Return the [x, y] coordinate for the center point of the cell that contains the specified text.  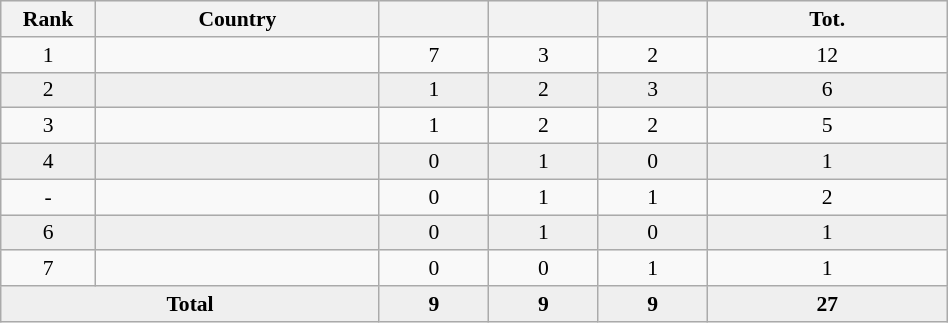
27 [827, 304]
Rank [48, 19]
12 [827, 55]
Tot. [827, 19]
5 [827, 126]
Country [237, 19]
4 [48, 162]
Total [190, 304]
- [48, 197]
